Detect which cell encompasses the target text, then output its (x, y) center coordinate. 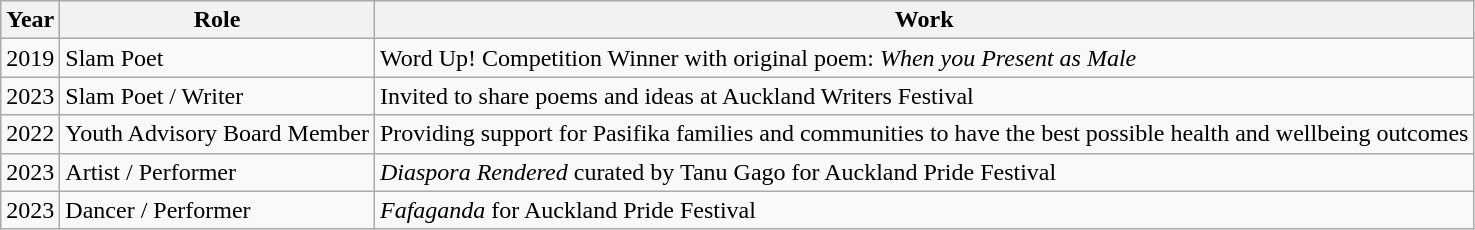
Dancer / Performer (218, 210)
Youth Advisory Board Member (218, 134)
Role (218, 20)
2019 (30, 58)
Diaspora Rendered curated by Tanu Gago for Auckland Pride Festival (924, 172)
Invited to share poems and ideas at Auckland Writers Festival (924, 96)
Providing support for Pasifika families and communities to have the best possible health and wellbeing outcomes (924, 134)
Year (30, 20)
Slam Poet / Writer (218, 96)
2022 (30, 134)
Slam Poet (218, 58)
Word Up! Competition Winner with original poem: When you Present as Male (924, 58)
Work (924, 20)
Artist / Performer (218, 172)
Fafaganda for Auckland Pride Festival (924, 210)
